Search for the cell housing the specified text and yield its [X, Y] center coordinate. 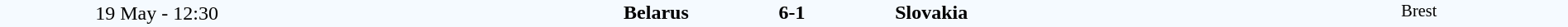
6-1 [791, 12]
Slovakia [1082, 12]
Brest [1419, 13]
19 May - 12:30 [157, 13]
Belarus [501, 12]
